Return the (X, Y) coordinate for the center point of the cell that contains the specified text.  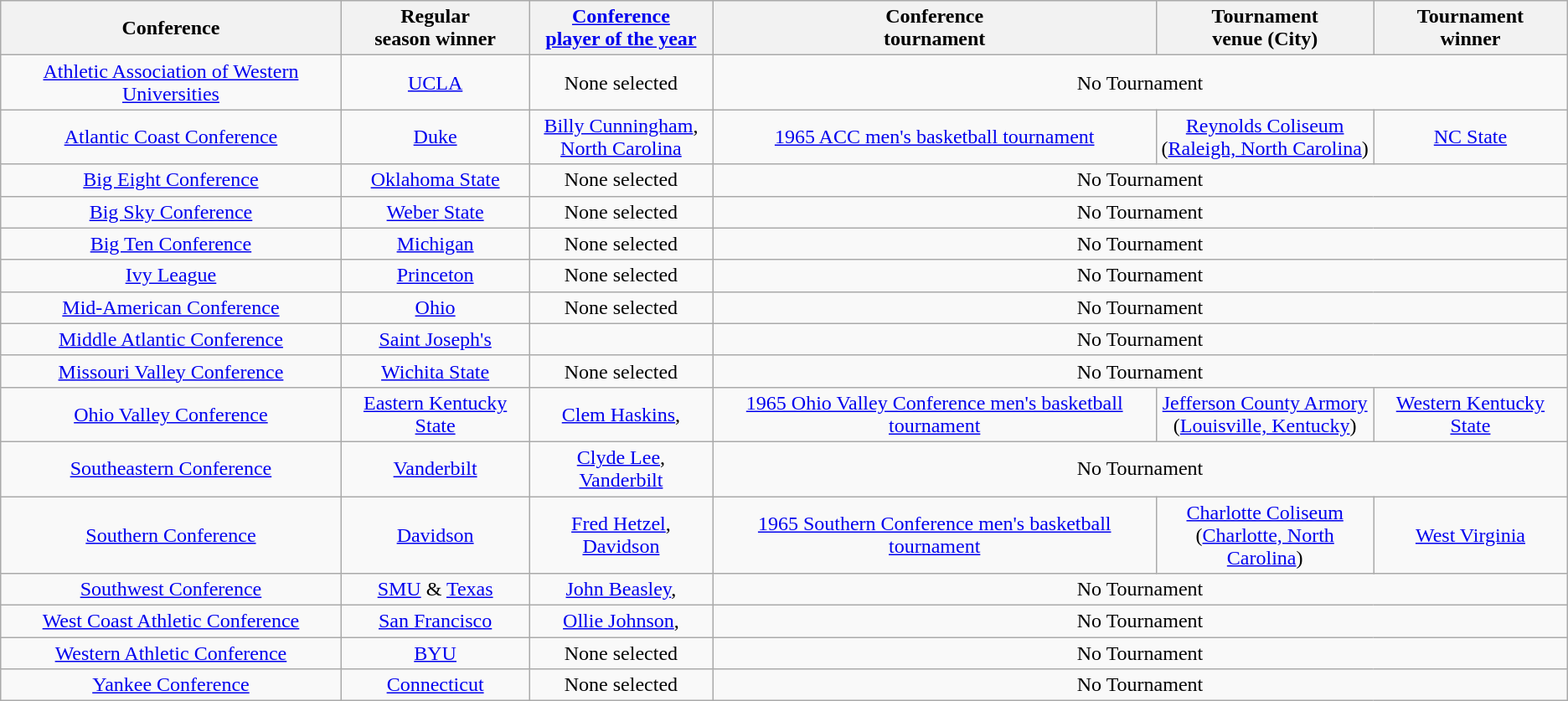
Yankee Conference (171, 685)
1965 ACC men's basketball tournament (935, 137)
Atlantic Coast Conference (171, 137)
Missouri Valley Conference (171, 371)
West Virginia (1471, 534)
Connecticut (436, 685)
Southern Conference (171, 534)
Western Kentucky State (1471, 414)
1965 Ohio Valley Conference men's basketball tournament (935, 414)
SMU & Texas (436, 590)
Big Eight Conference (171, 180)
Clem Haskins, (622, 414)
John Beasley, (622, 590)
1965 Southern Conference men's basketball tournament (935, 534)
Southwest Conference (171, 590)
Middle Atlantic Conference (171, 339)
Jefferson County Armory(Louisville, Kentucky) (1265, 414)
Conference player of the year (622, 28)
Mid-American Conference (171, 307)
Big Ten Conference (171, 244)
Clyde Lee, Vanderbilt (622, 469)
BYU (436, 653)
Athletic Association of Western Universities (171, 82)
Billy Cunningham,North Carolina (622, 137)
San Francisco (436, 621)
Reynolds Coliseum(Raleigh, North Carolina) (1265, 137)
Vanderbilt (436, 469)
Princeton (436, 276)
Ohio Valley Conference (171, 414)
Southeastern Conference (171, 469)
Charlotte Coliseum(Charlotte, North Carolina) (1265, 534)
Big Sky Conference (171, 212)
Davidson (436, 534)
Regular season winner (436, 28)
UCLA (436, 82)
Ohio (436, 307)
Conference (171, 28)
NC State (1471, 137)
Wichita State (436, 371)
Western Athletic Conference (171, 653)
Weber State (436, 212)
Tournament winner (1471, 28)
Conference tournament (935, 28)
Michigan (436, 244)
Fred Hetzel, Davidson (622, 534)
Ollie Johnson, (622, 621)
Saint Joseph's (436, 339)
Tournament venue (City) (1265, 28)
Eastern Kentucky State (436, 414)
Duke (436, 137)
West Coast Athletic Conference (171, 621)
Ivy League (171, 276)
Oklahoma State (436, 180)
